Search for the cell housing the specified text and yield its (X, Y) center coordinate. 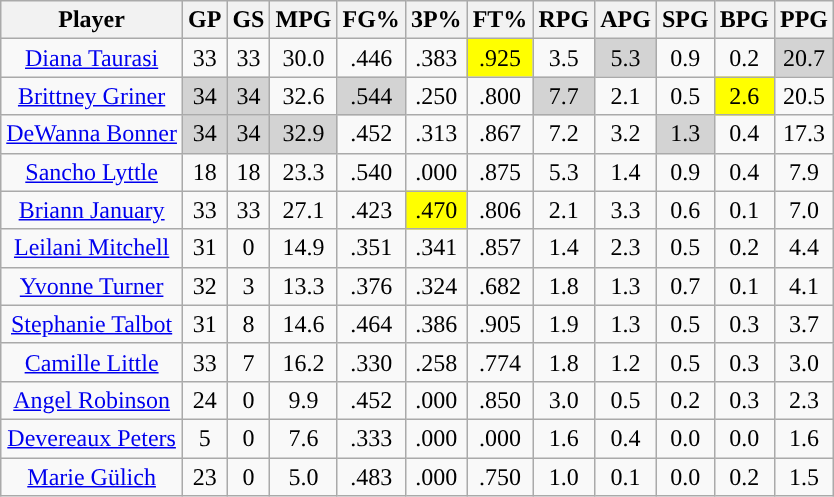
3.7 (804, 324)
23 (204, 477)
1.2 (626, 362)
7.6 (304, 438)
PPG (804, 20)
3.5 (564, 58)
.850 (500, 400)
9.9 (304, 400)
.383 (436, 58)
Camille Little (92, 362)
1.0 (564, 477)
30.0 (304, 58)
1.5 (804, 477)
.324 (436, 286)
24 (204, 400)
.750 (500, 477)
GS (248, 20)
.774 (500, 362)
3 (248, 286)
.867 (500, 134)
3P% (436, 20)
Briann January (92, 210)
.905 (500, 324)
20.5 (804, 96)
23.3 (304, 172)
.875 (500, 172)
.313 (436, 134)
.423 (371, 210)
13.3 (304, 286)
Angel Robinson (92, 400)
27.1 (304, 210)
.464 (371, 324)
FG% (371, 20)
17.3 (804, 134)
3.3 (626, 210)
.341 (436, 248)
14.9 (304, 248)
Marie Gülich (92, 477)
Leilani Mitchell (92, 248)
APG (626, 20)
Diana Taurasi (92, 58)
.446 (371, 58)
.483 (371, 477)
.857 (500, 248)
7.9 (804, 172)
4.1 (804, 286)
BPG (744, 20)
.806 (500, 210)
3.2 (626, 134)
DeWanna Bonner (92, 134)
RPG (564, 20)
5 (204, 438)
.800 (500, 96)
.470 (436, 210)
7.2 (564, 134)
5.0 (304, 477)
Brittney Griner (92, 96)
0.6 (685, 210)
GP (204, 20)
32 (204, 286)
.330 (371, 362)
.333 (371, 438)
0.7 (685, 286)
20.7 (804, 58)
7.0 (804, 210)
.351 (371, 248)
8 (248, 324)
7.7 (564, 96)
.925 (500, 58)
2.6 (744, 96)
4.4 (804, 248)
Yvonne Turner (92, 286)
32.6 (304, 96)
SPG (685, 20)
32.9 (304, 134)
.544 (371, 96)
.258 (436, 362)
Devereaux Peters (92, 438)
MPG (304, 20)
.376 (371, 286)
1.9 (564, 324)
.682 (500, 286)
FT% (500, 20)
16.2 (304, 362)
Player (92, 20)
.540 (371, 172)
.250 (436, 96)
.386 (436, 324)
Stephanie Talbot (92, 324)
7 (248, 362)
Sancho Lyttle (92, 172)
14.6 (304, 324)
